Detect which cell encompasses the target text, then output its (x, y) center coordinate. 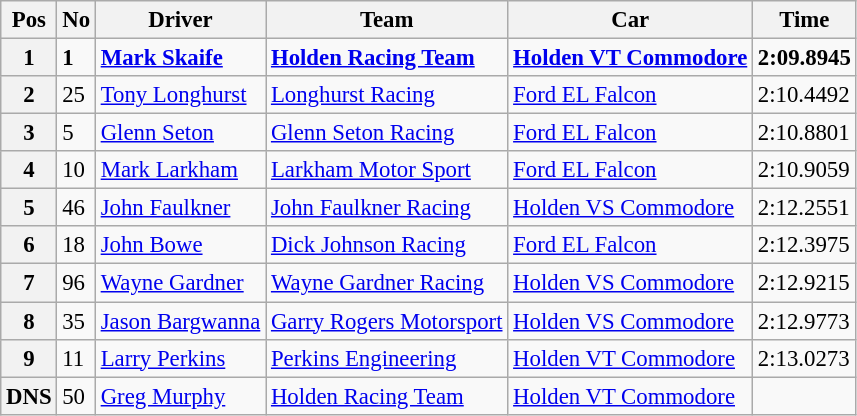
Pos (29, 20)
John Faulkner (180, 208)
Mark Larkham (180, 170)
2:12.9773 (805, 321)
Driver (180, 20)
2:12.2551 (805, 208)
3 (29, 133)
Greg Murphy (180, 396)
6 (29, 245)
Larkham Motor Sport (387, 170)
Time (805, 20)
7 (29, 283)
DNS (29, 396)
No (76, 20)
2:10.8801 (805, 133)
9 (29, 358)
2:12.9215 (805, 283)
2:10.9059 (805, 170)
Team (387, 20)
25 (76, 95)
John Faulkner Racing (387, 208)
96 (76, 283)
Wayne Gardner (180, 283)
Car (630, 20)
2:12.3975 (805, 245)
Longhurst Racing (387, 95)
Perkins Engineering (387, 358)
2 (29, 95)
John Bowe (180, 245)
2:10.4492 (805, 95)
2:09.8945 (805, 58)
4 (29, 170)
Mark Skaife (180, 58)
10 (76, 170)
Wayne Gardner Racing (387, 283)
50 (76, 396)
8 (29, 321)
35 (76, 321)
Tony Longhurst (180, 95)
11 (76, 358)
2:13.0273 (805, 358)
Jason Bargwanna (180, 321)
Dick Johnson Racing (387, 245)
Glenn Seton Racing (387, 133)
Garry Rogers Motorsport (387, 321)
Glenn Seton (180, 133)
Larry Perkins (180, 358)
18 (76, 245)
46 (76, 208)
